Determine the [X, Y] coordinate at the center of the cell enclosing the given text.  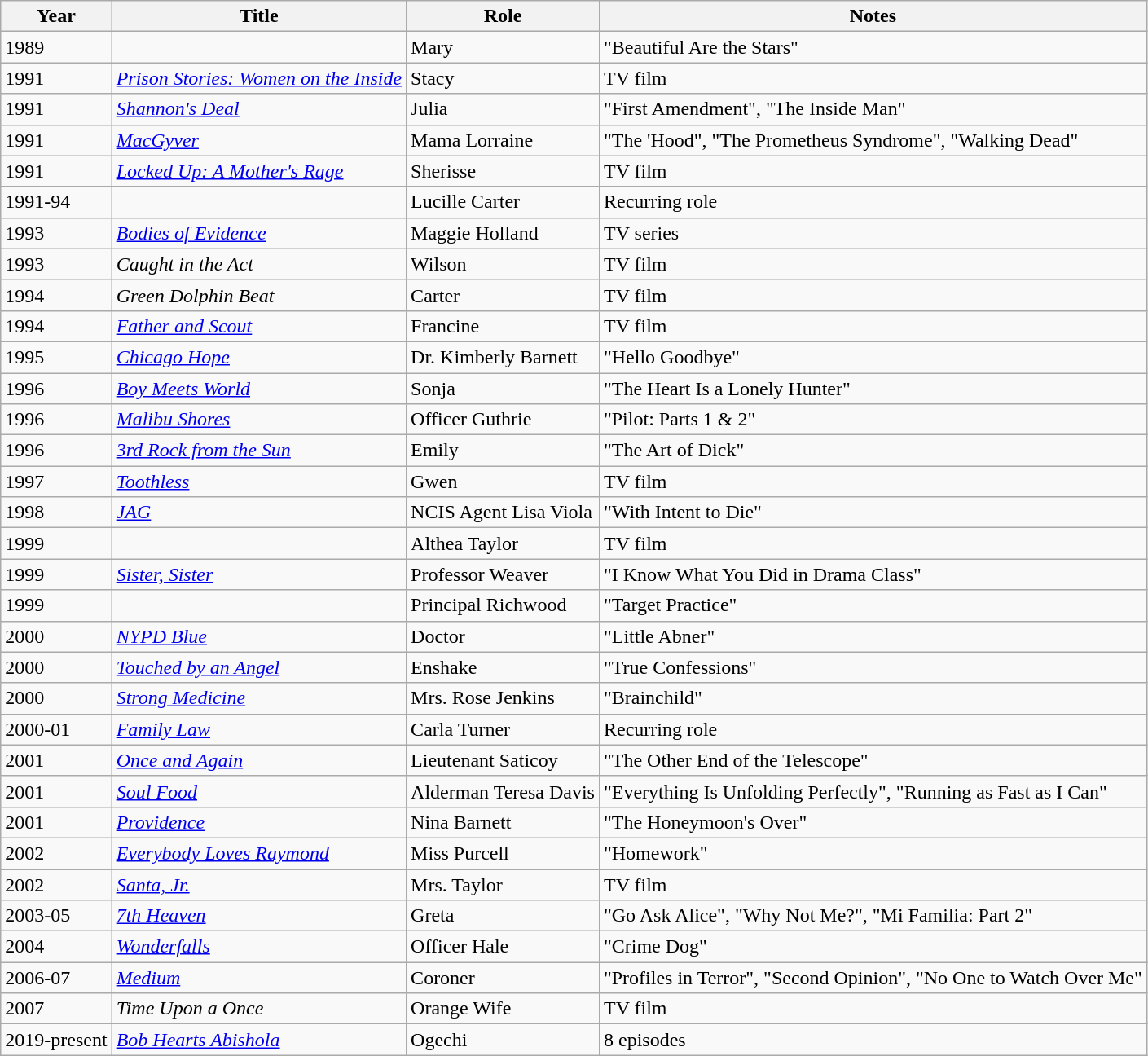
Emily [504, 451]
Toothless [259, 482]
Principal Richwood [504, 605]
1989 [56, 47]
Malibu Shores [259, 420]
"The Art of Dick" [873, 451]
"Hello Goodbye" [873, 357]
Officer Hale [504, 947]
Orange Wife [504, 1009]
Time Upon a Once [259, 1009]
Althea Taylor [504, 543]
"Homework" [873, 853]
Bob Hearts Abishola [259, 1040]
Boy Meets World [259, 389]
7th Heaven [259, 916]
3rd Rock from the Sun [259, 451]
Francine [504, 326]
"With Intent to Die" [873, 513]
1998 [56, 513]
Stacy [504, 78]
Caught in the Act [259, 264]
Bodies of Evidence [259, 233]
"Target Practice" [873, 605]
Soul Food [259, 791]
Ogechi [504, 1040]
Green Dolphin Beat [259, 295]
Sister, Sister [259, 574]
Locked Up: A Mother's Rage [259, 171]
Title [259, 16]
Role [504, 16]
Carter [504, 295]
Chicago Hope [259, 357]
"I Know What You Did in Drama Class" [873, 574]
Wonderfalls [259, 947]
Everybody Loves Raymond [259, 853]
Family Law [259, 729]
Professor Weaver [504, 574]
Carla Turner [504, 729]
Medium [259, 978]
Nina Barnett [504, 822]
Santa, Jr. [259, 884]
Lucille Carter [504, 202]
Father and Scout [259, 326]
MacGyver [259, 140]
2007 [56, 1009]
Touched by an Angel [259, 667]
Strong Medicine [259, 698]
Mrs. Taylor [504, 884]
Wilson [504, 264]
"The 'Hood", "The Prometheus Syndrome", "Walking Dead" [873, 140]
"Go Ask Alice", "Why Not Me?", "Mi Familia: Part 2" [873, 916]
"The Heart Is a Lonely Hunter" [873, 389]
1991-94 [56, 202]
Greta [504, 916]
"The Honeymoon's Over" [873, 822]
Maggie Holland [504, 233]
TV series [873, 233]
Julia [504, 109]
Notes [873, 16]
"The Other End of the Telescope" [873, 760]
"Beautiful Are the Stars" [873, 47]
Shannon's Deal [259, 109]
"Pilot: Parts 1 & 2" [873, 420]
Mrs. Rose Jenkins [504, 698]
1997 [56, 482]
NCIS Agent Lisa Viola [504, 513]
Providence [259, 822]
Enshake [504, 667]
Mary [504, 47]
2000-01 [56, 729]
"Little Abner" [873, 636]
2003-05 [56, 916]
"True Confessions" [873, 667]
1995 [56, 357]
8 episodes [873, 1040]
"Brainchild" [873, 698]
Doctor [504, 636]
JAG [259, 513]
Miss Purcell [504, 853]
Lieutenant Saticoy [504, 760]
Prison Stories: Women on the Inside [259, 78]
Sonja [504, 389]
"Crime Dog" [873, 947]
Year [56, 16]
Dr. Kimberly Barnett [504, 357]
2004 [56, 947]
Alderman Teresa Davis [504, 791]
"First Amendment", "The Inside Man" [873, 109]
Coroner [504, 978]
"Profiles in Terror", "Second Opinion", "No One to Watch Over Me" [873, 978]
Officer Guthrie [504, 420]
Mama Lorraine [504, 140]
Once and Again [259, 760]
NYPD Blue [259, 636]
2006-07 [56, 978]
Gwen [504, 482]
Sherisse [504, 171]
"Everything Is Unfolding Perfectly", "Running as Fast as I Can" [873, 791]
2019-present [56, 1040]
